Provide the [x, y] coordinate of the cell's center where the given text is located.  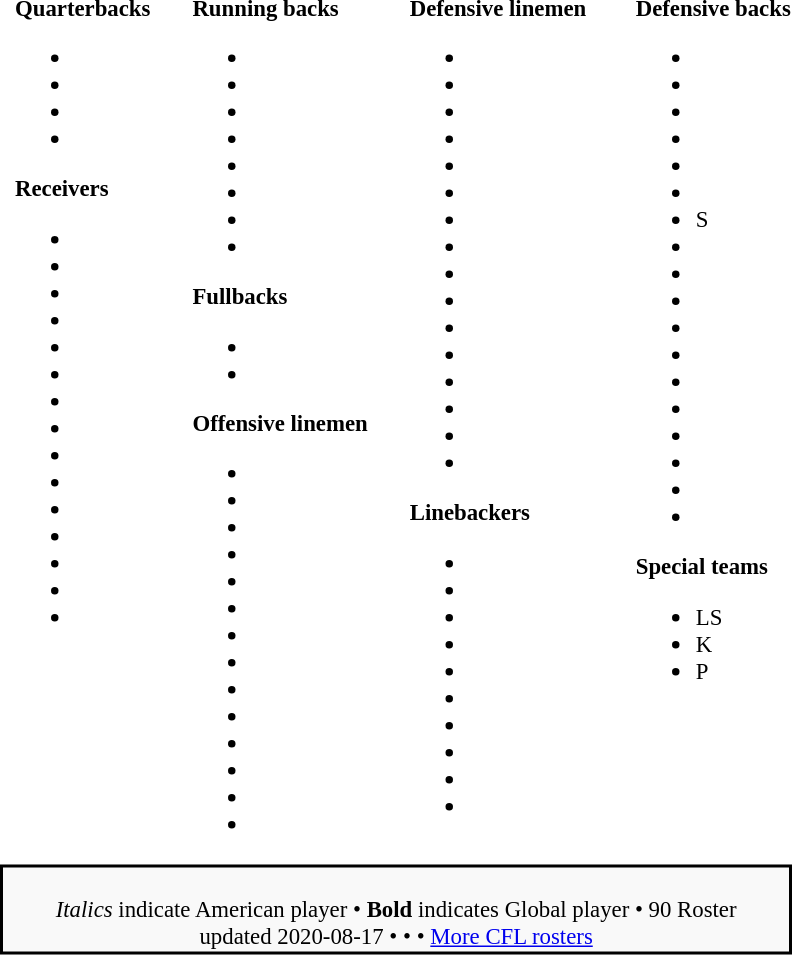
Italics indicate American player • Bold indicates Global player • 90 Roster updated 2020-08-17 • • • More CFL rosters [396, 910]
